Return the (X, Y) coordinate for the center point of the cell that contains the specified text.  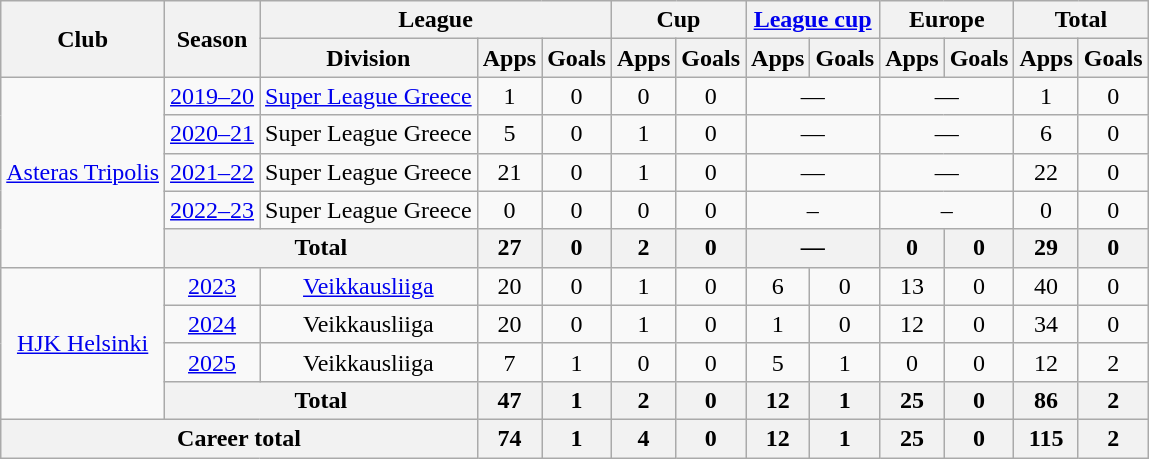
86 (1046, 400)
Asteras Tripolis (83, 172)
2022–23 (212, 210)
27 (509, 248)
2023 (212, 286)
Europe (947, 20)
115 (1046, 438)
21 (509, 172)
47 (509, 400)
13 (912, 286)
2025 (212, 362)
40 (1046, 286)
2024 (212, 324)
Club (83, 39)
4 (643, 438)
2021–22 (212, 172)
League (436, 20)
Career total (239, 438)
2020–21 (212, 134)
Cup (678, 20)
34 (1046, 324)
Division (369, 58)
7 (509, 362)
HJK Helsinki (83, 343)
22 (1046, 172)
League cup (813, 20)
74 (509, 438)
Season (212, 39)
29 (1046, 248)
2019–20 (212, 96)
